Return the (X, Y) coordinate for the center point of the cell that contains the specified text.  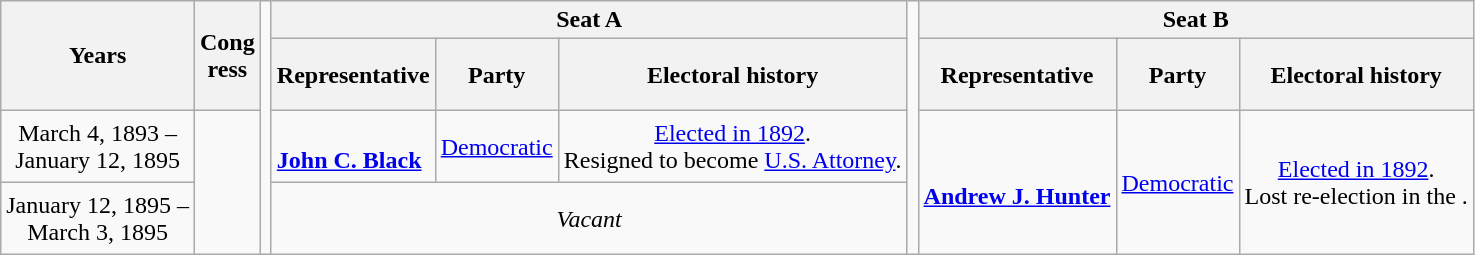
Andrew J. Hunter (1017, 183)
January 12, 1895 –March 3, 1895 (98, 219)
Elected in 1892.Resigned to become U.S. Attorney. (732, 147)
Seat A (589, 20)
Congress (227, 56)
Years (98, 56)
March 4, 1893 –January 12, 1895 (98, 147)
John C. Black (353, 147)
Seat B (1196, 20)
Elected in 1892.Lost re-election in the . (1356, 183)
Vacant (589, 219)
